Identify which cell holds the provided text, then report its (X, Y) central coordinate. 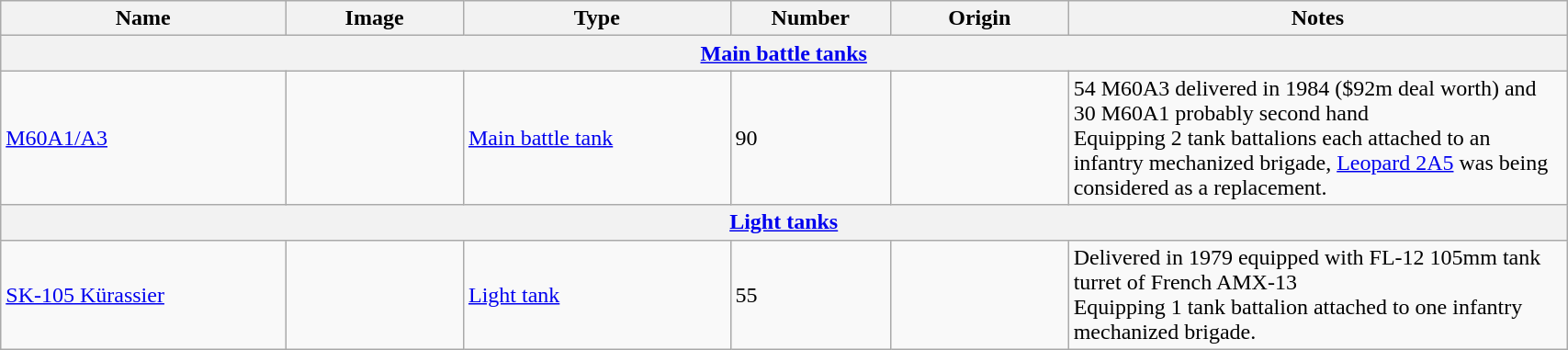
Main battle tanks (784, 53)
Name (143, 18)
Origin (979, 18)
Light tank (597, 294)
SK-105 Kürassier (143, 294)
55 (810, 294)
Image (375, 18)
M60A1/A3 (143, 138)
Type (597, 18)
Main battle tank (597, 138)
Light tanks (784, 222)
Number (810, 18)
90 (810, 138)
Delivered in 1979 equipped with FL-12 105mm tank turret of French AMX-13Equipping 1 tank battalion attached to one infantry mechanized brigade. (1317, 294)
Notes (1317, 18)
